Determine the [x, y] coordinate at the center of the cell enclosing the given text.  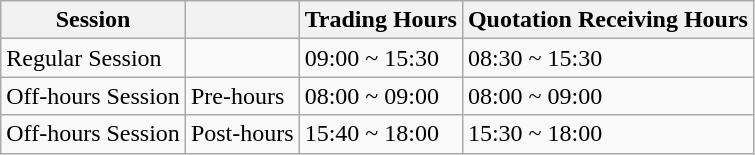
08:30 ~ 15:30 [608, 58]
Trading Hours [380, 20]
Session [94, 20]
15:30 ~ 18:00 [608, 134]
15:40 ~ 18:00 [380, 134]
Post-hours [242, 134]
09:00 ~ 15:30 [380, 58]
Quotation Receiving Hours [608, 20]
Pre-hours [242, 96]
Regular Session [94, 58]
